Return the (x, y) coordinate for the center point of the cell that contains the specified text.  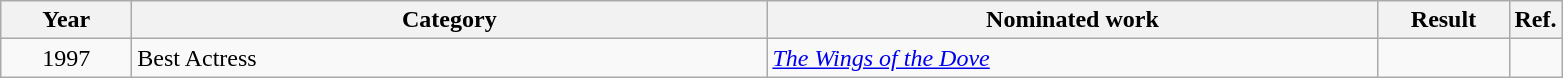
1997 (66, 58)
The Wings of the Dove (1072, 58)
Nominated work (1072, 20)
Year (66, 20)
Result (1444, 20)
Category (450, 20)
Best Actress (450, 58)
Ref. (1536, 20)
